Pinpoint the cell where the given text exists, returning its (x, y) midpoint coordinate. 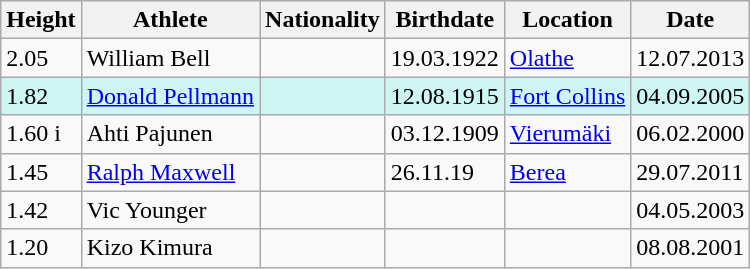
Kizo Kimura (170, 248)
Vic Younger (170, 210)
12.08.1915 (444, 96)
2.05 (41, 58)
Fort Collins (567, 96)
Nationality (323, 20)
1.42 (41, 210)
12.07.2013 (690, 58)
Olathe (567, 58)
Height (41, 20)
04.09.2005 (690, 96)
04.05.2003 (690, 210)
Berea (567, 172)
William Bell (170, 58)
29.07.2011 (690, 172)
Ralph Maxwell (170, 172)
Donald Pellmann (170, 96)
1.82 (41, 96)
Athlete (170, 20)
08.08.2001 (690, 248)
Birthdate (444, 20)
03.12.1909 (444, 134)
1.20 (41, 248)
19.03.1922 (444, 58)
06.02.2000 (690, 134)
Vierumäki (567, 134)
Location (567, 20)
Ahti Pajunen (170, 134)
1.60 i (41, 134)
Date (690, 20)
1.45 (41, 172)
26.11.19 (444, 172)
